Search for the cell housing the specified text and yield its [X, Y] center coordinate. 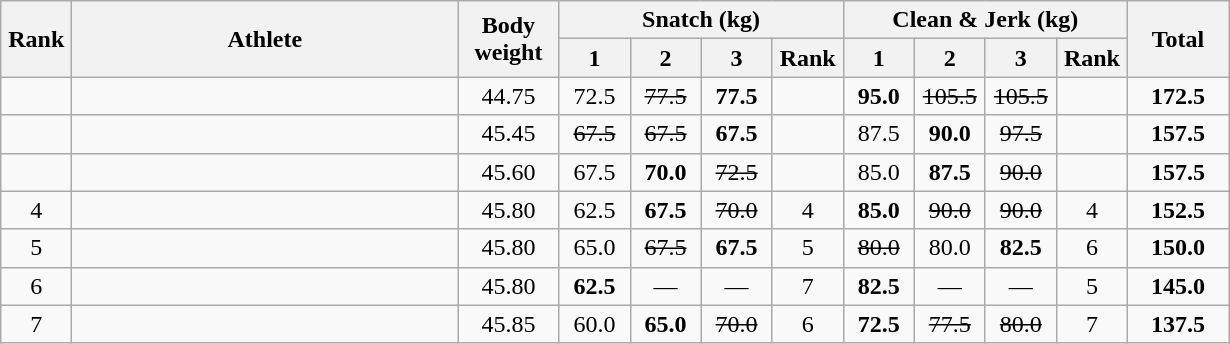
95.0 [878, 96]
145.0 [1178, 286]
172.5 [1178, 96]
45.85 [508, 324]
44.75 [508, 96]
97.5 [1020, 134]
Snatch (kg) [701, 20]
60.0 [594, 324]
45.45 [508, 134]
Clean & Jerk (kg) [985, 20]
Total [1178, 39]
152.5 [1178, 210]
Athlete [265, 39]
150.0 [1178, 248]
Body weight [508, 39]
45.60 [508, 172]
137.5 [1178, 324]
